Scan for the cell matching the given text and deliver its (X, Y) coordinate at center. 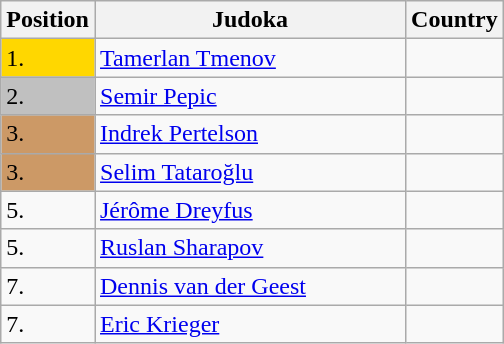
Country (455, 20)
Jérôme Dreyfus (250, 210)
Indrek Pertelson (250, 134)
Tamerlan Tmenov (250, 58)
2. (48, 96)
Dennis van der Geest (250, 286)
1. (48, 58)
Semir Pepic (250, 96)
Selim Tataroğlu (250, 172)
Position (48, 20)
Ruslan Sharapov (250, 248)
Eric Krieger (250, 324)
Judoka (250, 20)
